From the cell containing the given text, extract its center point as [x, y] coordinate. 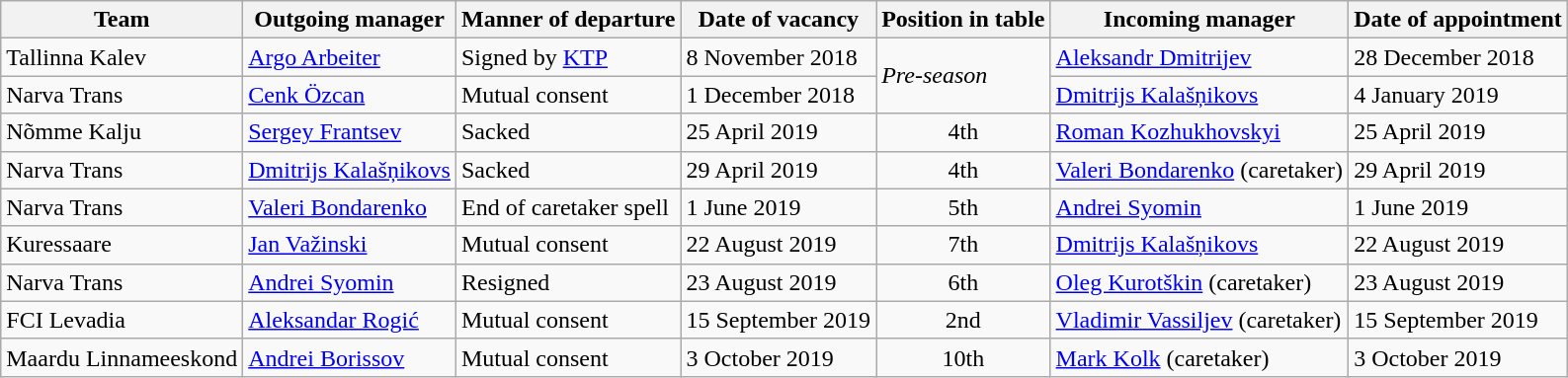
5th [963, 207]
Jan Važinski [350, 245]
End of caretaker spell [567, 207]
Outgoing manager [350, 20]
Position in table [963, 20]
Resigned [567, 282]
6th [963, 282]
Manner of departure [567, 20]
Cenk Özcan [350, 95]
Aleksandar Rogić [350, 320]
8 November 2018 [779, 57]
FCI Levadia [123, 320]
Pre-season [963, 76]
Date of vacancy [779, 20]
Nõmme Kalju [123, 132]
Andrei Borissov [350, 357]
Valeri Bondarenko [350, 207]
Argo Arbeiter [350, 57]
Tallinna Kalev [123, 57]
2nd [963, 320]
28 December 2018 [1458, 57]
Vladimir Vassiljev (caretaker) [1199, 320]
Mark Kolk (caretaker) [1199, 357]
Kuressaare [123, 245]
Incoming manager [1199, 20]
Sergey Frantsev [350, 132]
10th [963, 357]
Team [123, 20]
7th [963, 245]
Date of appointment [1458, 20]
1 December 2018 [779, 95]
Maardu Linnameeskond [123, 357]
4 January 2019 [1458, 95]
Signed by KTP [567, 57]
Aleksandr Dmitrijev [1199, 57]
Valeri Bondarenko (caretaker) [1199, 170]
Oleg Kurotškin (caretaker) [1199, 282]
Roman Kozhukhovskyi [1199, 132]
